Find where the given text appears and provide that cell's center as [x, y] coordinate. 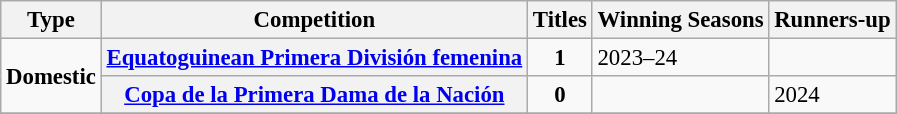
Equatoguinean Primera División femenina [314, 58]
Type [51, 20]
Titles [560, 20]
0 [560, 95]
Winning Seasons [680, 20]
Copa de la Primera Dama de la Nación [314, 95]
2023–24 [680, 58]
Runners-up [832, 20]
Domestic [51, 76]
Competition [314, 20]
1 [560, 58]
2024 [832, 95]
